From the cell containing the given text, extract its center point as (x, y) coordinate. 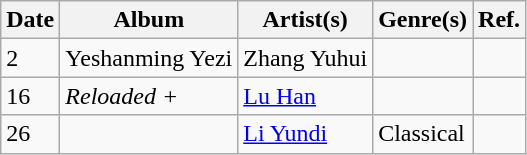
26 (30, 134)
Reloaded + (149, 96)
Classical (423, 134)
Li Yundi (306, 134)
Genre(s) (423, 20)
Yeshanming Yezi (149, 58)
Album (149, 20)
Ref. (500, 20)
Artist(s) (306, 20)
Lu Han (306, 96)
Date (30, 20)
2 (30, 58)
16 (30, 96)
Zhang Yuhui (306, 58)
